Pinpoint the cell where the given text exists, returning its [X, Y] midpoint coordinate. 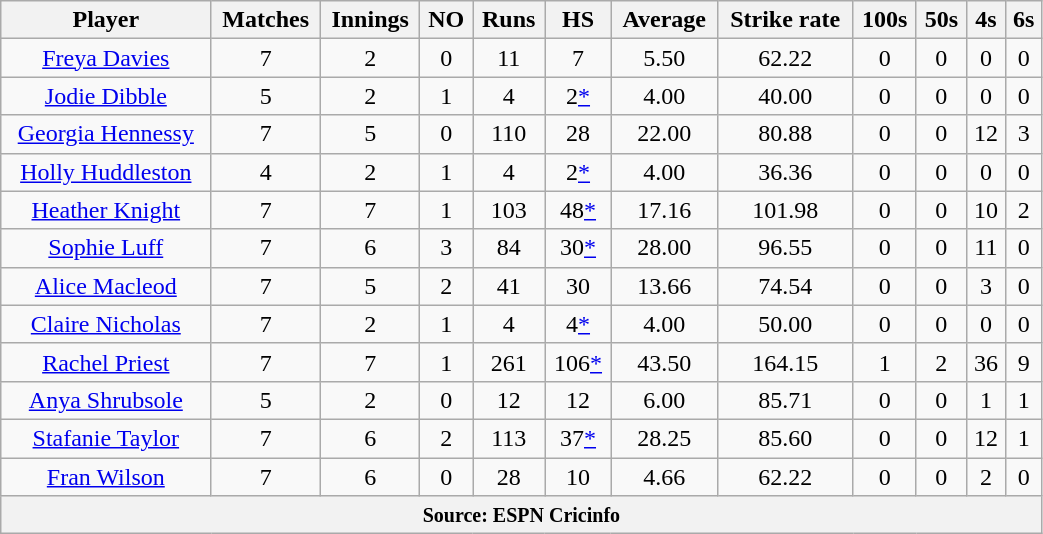
17.16 [664, 210]
80.88 [785, 134]
Runs [509, 20]
36.36 [785, 172]
Alice Macleod [106, 286]
30* [578, 248]
101.98 [785, 210]
28.25 [664, 438]
106* [578, 362]
4.66 [664, 477]
5.50 [664, 58]
6s [1024, 20]
103 [509, 210]
22.00 [664, 134]
100s [884, 20]
96.55 [785, 248]
37* [578, 438]
43.50 [664, 362]
Fran Wilson [106, 477]
Strike rate [785, 20]
74.54 [785, 286]
Holly Huddleston [106, 172]
9 [1024, 362]
Matches [266, 20]
85.71 [785, 400]
50s [941, 20]
84 [509, 248]
Player [106, 20]
Georgia Hennessy [106, 134]
50.00 [785, 324]
261 [509, 362]
164.15 [785, 362]
Rachel Priest [106, 362]
110 [509, 134]
Average [664, 20]
30 [578, 286]
Innings [370, 20]
40.00 [785, 96]
6.00 [664, 400]
Heather Knight [106, 210]
41 [509, 286]
36 [986, 362]
85.60 [785, 438]
113 [509, 438]
Sophie Luff [106, 248]
NO [446, 20]
Claire Nicholas [106, 324]
48* [578, 210]
4* [578, 324]
Jodie Dibble [106, 96]
13.66 [664, 286]
28.00 [664, 248]
Source: ESPN Cricinfo [522, 515]
Stafanie Taylor [106, 438]
HS [578, 20]
4s [986, 20]
Anya Shrubsole [106, 400]
Freya Davies [106, 58]
